Pinpoint the cell where the given text exists, returning its (X, Y) midpoint coordinate. 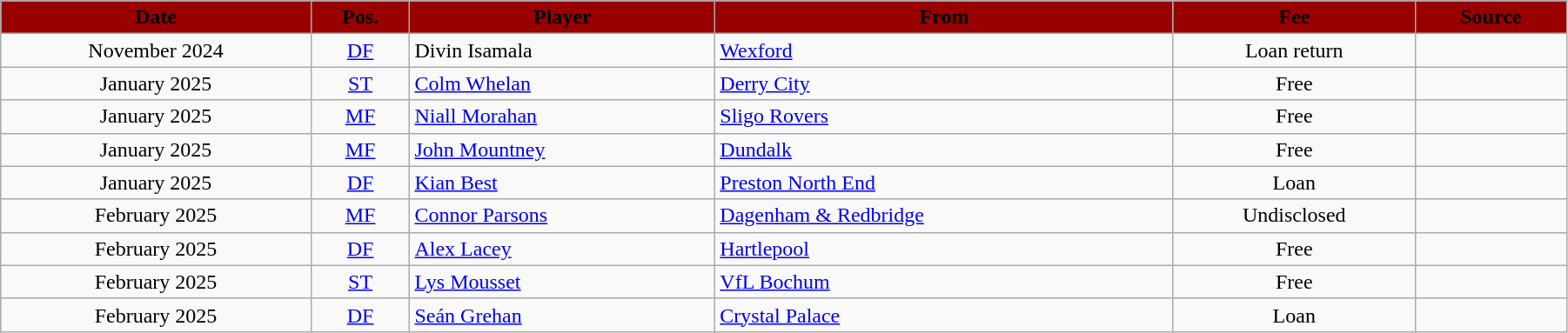
Pos. (360, 17)
Sligo Rovers (944, 117)
Wexford (944, 50)
Source (1491, 17)
Player (562, 17)
Seán Grehan (562, 315)
Hartlepool (944, 249)
Undisclosed (1294, 216)
John Mountney (562, 150)
Loan return (1294, 50)
Dundalk (944, 150)
Connor Parsons (562, 216)
Alex Lacey (562, 249)
November 2024 (156, 50)
Divin Isamala (562, 50)
Fee (1294, 17)
Crystal Palace (944, 315)
Preston North End (944, 183)
Date (156, 17)
VfL Bochum (944, 282)
Lys Mousset (562, 282)
Kian Best (562, 183)
Dagenham & Redbridge (944, 216)
Niall Morahan (562, 117)
From (944, 17)
Derry City (944, 83)
Colm Whelan (562, 83)
